From the cell containing the given text, extract its center point as [x, y] coordinate. 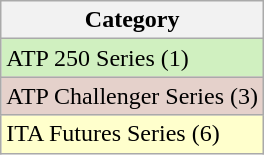
ATP 250 Series (1) [132, 58]
ITA Futures Series (6) [132, 134]
ATP Challenger Series (3) [132, 96]
Category [132, 20]
